Scan for the cell matching the given text and deliver its [X, Y] coordinate at center. 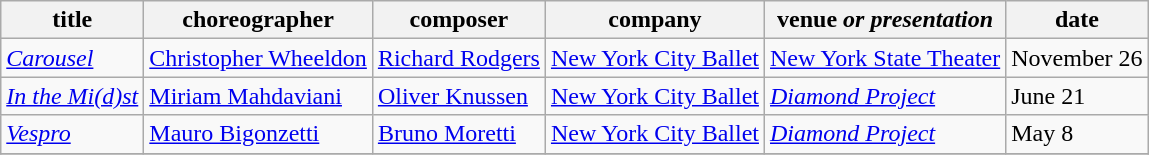
Mauro Bigonzetti [258, 134]
Bruno Moretti [458, 134]
Richard Rodgers [458, 58]
In the Mi(d)st [72, 96]
June 21 [1077, 96]
Oliver Knussen [458, 96]
November 26 [1077, 58]
May 8 [1077, 134]
Carousel [72, 58]
company [654, 20]
composer [458, 20]
Miriam Mahdaviani [258, 96]
venue or presentation [884, 20]
New York State Theater [884, 58]
Christopher Wheeldon [258, 58]
choreographer [258, 20]
Vespro [72, 134]
title [72, 20]
date [1077, 20]
